From the cell containing the given text, extract its center point as (x, y) coordinate. 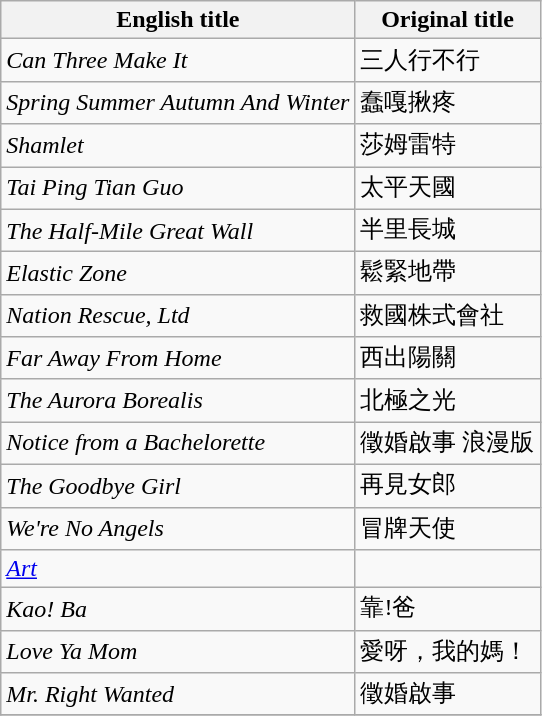
救國株式會社 (448, 316)
Nation Rescue, Ltd (178, 316)
半里長城 (448, 230)
徵婚啟事 浪漫版 (448, 444)
The Goodbye Girl (178, 486)
靠!爸 (448, 610)
西出陽關 (448, 358)
徵婚啟事 (448, 694)
Mr. Right Wanted (178, 694)
北極之光 (448, 400)
鬆緊地帶 (448, 274)
Notice from a Bachelorette (178, 444)
Art (178, 569)
Original title (448, 20)
Spring Summer Autumn And Winter (178, 102)
Elastic Zone (178, 274)
Tai Ping Tian Guo (178, 188)
太平天國 (448, 188)
冒牌天使 (448, 528)
愛呀，我的媽！ (448, 652)
Can Three Make It (178, 60)
莎姆雷特 (448, 146)
The Aurora Borealis (178, 400)
Love Ya Mom (178, 652)
Far Away From Home (178, 358)
English title (178, 20)
Kao! Ba (178, 610)
We're No Angels (178, 528)
Shamlet (178, 146)
The Half-Mile Great Wall (178, 230)
再見女郎 (448, 486)
蠢嘎揪疼 (448, 102)
三人行不行 (448, 60)
